From the cell containing the given text, extract its center point as [x, y] coordinate. 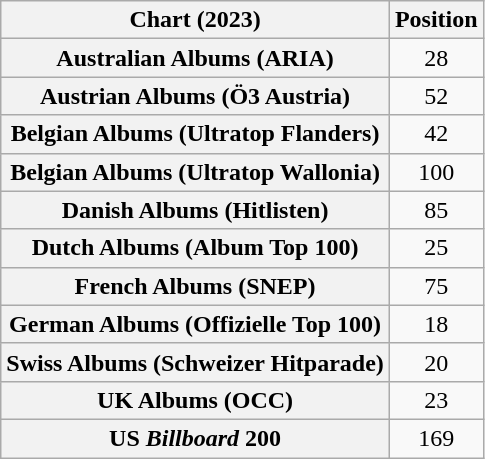
Belgian Albums (Ultratop Wallonia) [196, 172]
German Albums (Offizielle Top 100) [196, 324]
UK Albums (OCC) [196, 400]
French Albums (SNEP) [196, 286]
28 [436, 58]
Dutch Albums (Album Top 100) [196, 248]
Austrian Albums (Ö3 Austria) [196, 96]
Australian Albums (ARIA) [196, 58]
Danish Albums (Hitlisten) [196, 210]
20 [436, 362]
Belgian Albums (Ultratop Flanders) [196, 134]
75 [436, 286]
Chart (2023) [196, 20]
52 [436, 96]
US Billboard 200 [196, 438]
169 [436, 438]
23 [436, 400]
25 [436, 248]
Swiss Albums (Schweizer Hitparade) [196, 362]
42 [436, 134]
85 [436, 210]
100 [436, 172]
Position [436, 20]
18 [436, 324]
